Return [x, y] of the center of cell containing provided text 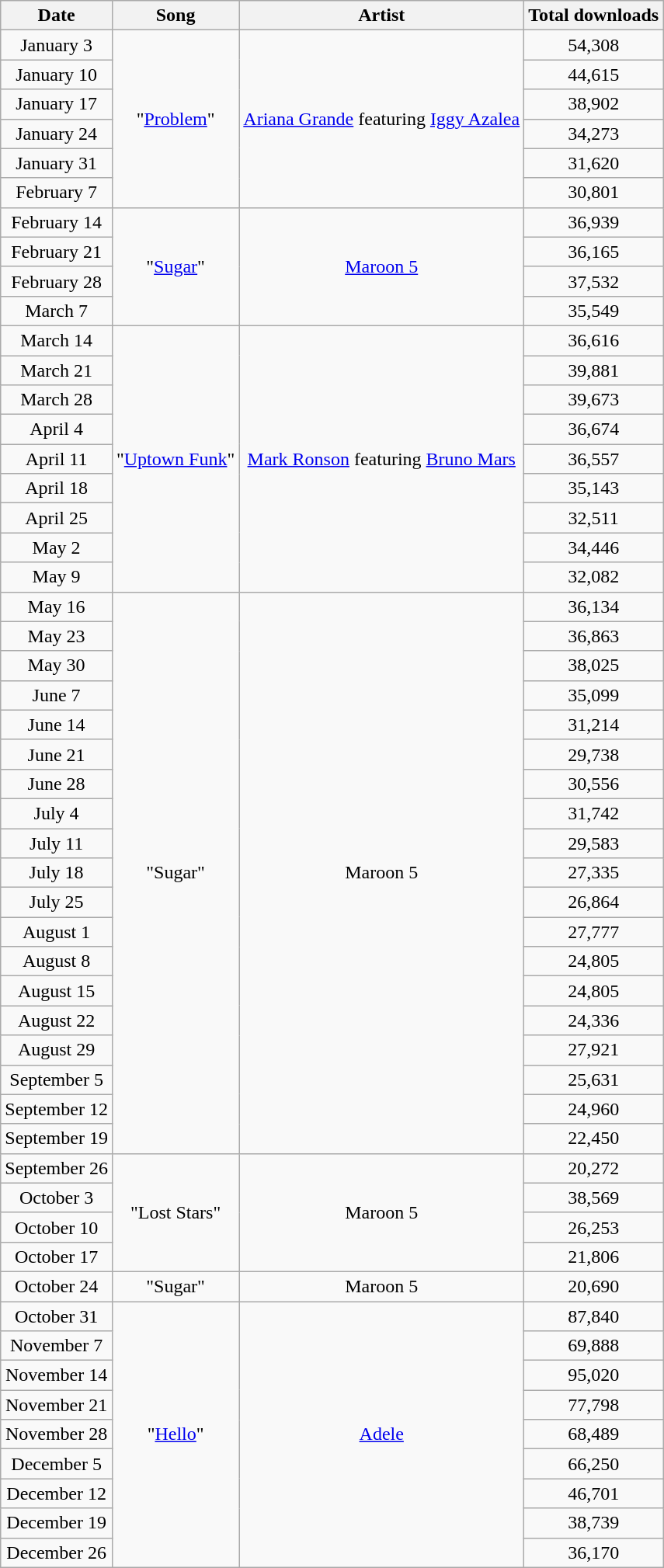
"Problem" [176, 119]
32,082 [593, 577]
35,099 [593, 695]
November 21 [57, 1405]
36,557 [593, 459]
June 28 [57, 784]
"Uptown Funk" [176, 458]
Artist [382, 16]
December 12 [57, 1493]
August 15 [57, 991]
24,336 [593, 1020]
March 7 [57, 311]
August 22 [57, 1020]
May 9 [57, 577]
September 19 [57, 1139]
December 5 [57, 1464]
36,134 [593, 607]
38,025 [593, 666]
October 17 [57, 1257]
46,701 [593, 1493]
20,272 [593, 1168]
29,738 [593, 754]
September 5 [57, 1080]
October 31 [57, 1316]
April 25 [57, 518]
August 29 [57, 1050]
January 10 [57, 75]
87,840 [593, 1316]
February 7 [57, 193]
February 28 [57, 281]
December 19 [57, 1523]
54,308 [593, 45]
January 17 [57, 104]
November 7 [57, 1346]
31,620 [593, 163]
April 18 [57, 488]
Ariana Grande featuring Iggy Azalea [382, 119]
38,569 [593, 1198]
February 14 [57, 222]
April 4 [57, 429]
Date [57, 16]
January 3 [57, 45]
June 7 [57, 695]
May 30 [57, 666]
"Hello" [176, 1435]
March 28 [57, 400]
October 3 [57, 1198]
24,960 [593, 1109]
August 1 [57, 932]
April 11 [57, 459]
27,335 [593, 873]
March 21 [57, 370]
44,615 [593, 75]
34,273 [593, 134]
26,253 [593, 1227]
Song [176, 16]
June 21 [57, 754]
Adele [382, 1435]
26,864 [593, 902]
39,673 [593, 400]
21,806 [593, 1257]
38,739 [593, 1523]
39,881 [593, 370]
June 14 [57, 725]
32,511 [593, 518]
34,446 [593, 548]
30,556 [593, 784]
March 14 [57, 340]
January 31 [57, 163]
Total downloads [593, 16]
36,165 [593, 252]
February 21 [57, 252]
October 24 [57, 1286]
Mark Ronson featuring Bruno Mars [382, 458]
May 16 [57, 607]
36,674 [593, 429]
November 14 [57, 1375]
August 8 [57, 961]
35,143 [593, 488]
October 10 [57, 1227]
68,489 [593, 1434]
35,549 [593, 311]
27,777 [593, 932]
20,690 [593, 1286]
September 26 [57, 1168]
38,902 [593, 104]
66,250 [593, 1464]
27,921 [593, 1050]
July 18 [57, 873]
July 25 [57, 902]
77,798 [593, 1405]
36,863 [593, 636]
September 12 [57, 1109]
"Lost Stars" [176, 1212]
November 28 [57, 1434]
31,214 [593, 725]
May 2 [57, 548]
22,450 [593, 1139]
36,170 [593, 1552]
30,801 [593, 193]
December 26 [57, 1552]
36,939 [593, 222]
37,532 [593, 281]
29,583 [593, 843]
36,616 [593, 340]
May 23 [57, 636]
95,020 [593, 1375]
25,631 [593, 1080]
July 4 [57, 813]
31,742 [593, 813]
69,888 [593, 1346]
July 11 [57, 843]
January 24 [57, 134]
